Detect which cell encompasses the target text, then output its (X, Y) center coordinate. 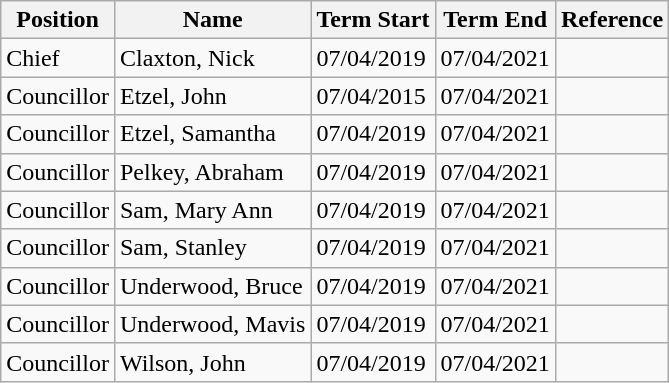
Wilson, John (212, 362)
Sam, Mary Ann (212, 210)
Chief (58, 58)
Claxton, Nick (212, 58)
Underwood, Bruce (212, 286)
Sam, Stanley (212, 248)
Reference (612, 20)
07/04/2015 (373, 96)
Term End (495, 20)
Position (58, 20)
Etzel, Samantha (212, 134)
Underwood, Mavis (212, 324)
Pelkey, Abraham (212, 172)
Name (212, 20)
Term Start (373, 20)
Etzel, John (212, 96)
